Detect which cell encompasses the target text, then output its [x, y] center coordinate. 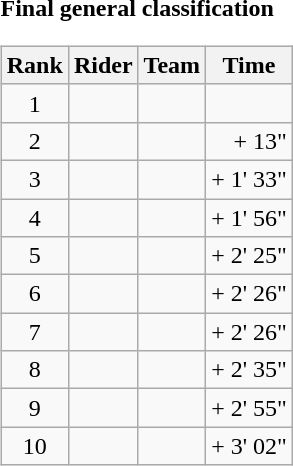
9 [34, 408]
+ 2' 55" [250, 408]
+ 3' 02" [250, 446]
6 [34, 294]
3 [34, 179]
2 [34, 141]
Rank [34, 65]
4 [34, 217]
Team [172, 65]
+ 2' 35" [250, 370]
Rider [103, 65]
7 [34, 332]
1 [34, 103]
5 [34, 256]
10 [34, 446]
Time [250, 65]
+ 1' 56" [250, 217]
8 [34, 370]
+ 1' 33" [250, 179]
+ 2' 25" [250, 256]
+ 13" [250, 141]
